Return the (X, Y) coordinate for the center point of the cell that contains the specified text.  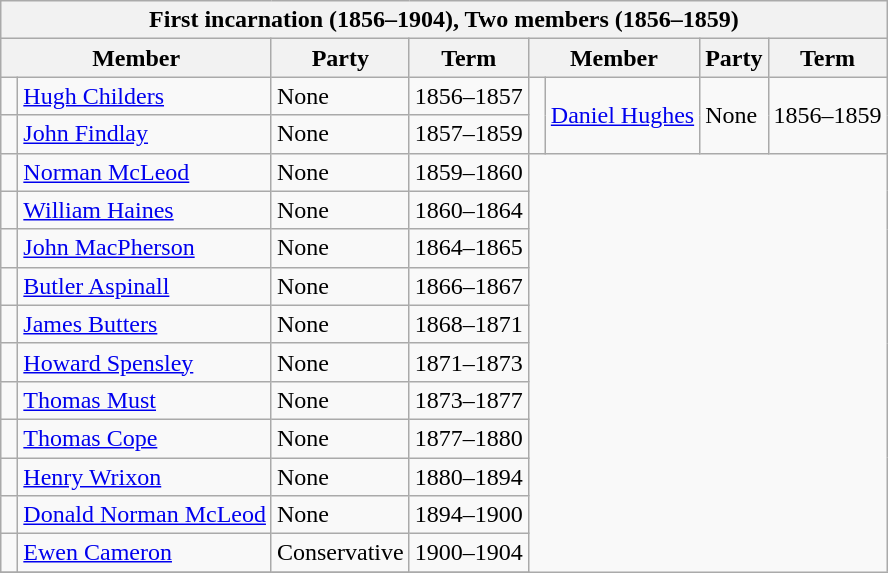
1859–1860 (468, 172)
1856–1857 (468, 96)
1857–1859 (468, 134)
1864–1865 (468, 248)
Howard Spensley (145, 362)
1868–1871 (468, 324)
1880–1894 (468, 477)
1877–1880 (468, 438)
Norman McLeod (145, 172)
First incarnation (1856–1904), Two members (1856–1859) (444, 20)
1860–1864 (468, 210)
Donald Norman McLeod (145, 515)
Ewen Cameron (145, 553)
Conservative (340, 553)
1866–1867 (468, 286)
Hugh Childers (145, 96)
Butler Aspinall (145, 286)
Thomas Cope (145, 438)
James Butters (145, 324)
1871–1873 (468, 362)
1894–1900 (468, 515)
John Findlay (145, 134)
William Haines (145, 210)
Daniel Hughes (622, 115)
1873–1877 (468, 400)
1900–1904 (468, 553)
John MacPherson (145, 248)
Henry Wrixon (145, 477)
Thomas Must (145, 400)
1856–1859 (828, 115)
